Determine the [X, Y] coordinate at the center of the cell enclosing the given text.  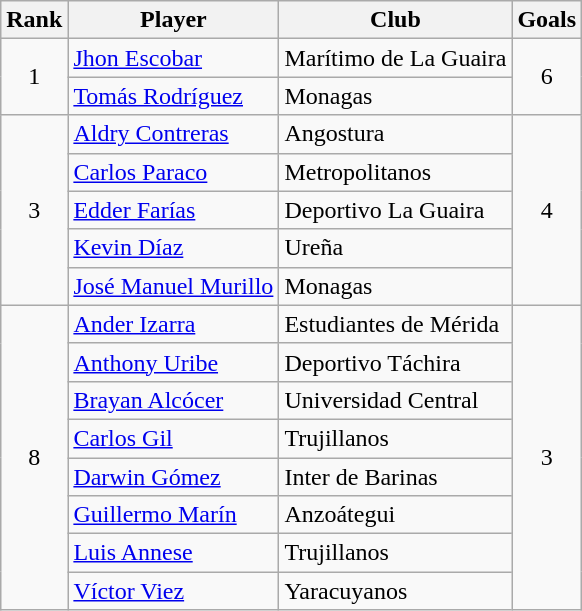
Inter de Barinas [396, 477]
Anzoátegui [396, 515]
Tomás Rodríguez [174, 96]
Kevin Díaz [174, 248]
Carlos Gil [174, 438]
Player [174, 20]
4 [547, 210]
Estudiantes de Mérida [396, 324]
Darwin Gómez [174, 477]
Goals [547, 20]
Brayan Alcócer [174, 400]
Luis Annese [174, 553]
Jhon Escobar [174, 58]
Deportivo Táchira [396, 362]
Deportivo La Guaira [396, 210]
Ander Izarra [174, 324]
Yaracuyanos [396, 591]
Edder Farías [174, 210]
6 [547, 77]
Carlos Paraco [174, 172]
8 [34, 457]
Guillermo Marín [174, 515]
Rank [34, 20]
Universidad Central [396, 400]
Metropolitanos [396, 172]
Club [396, 20]
Aldry Contreras [174, 134]
Marítimo de La Guaira [396, 58]
Anthony Uribe [174, 362]
Angostura [396, 134]
José Manuel Murillo [174, 286]
1 [34, 77]
Ureña [396, 248]
Víctor Viez [174, 591]
